Return [X, Y] of the center of cell containing provided text 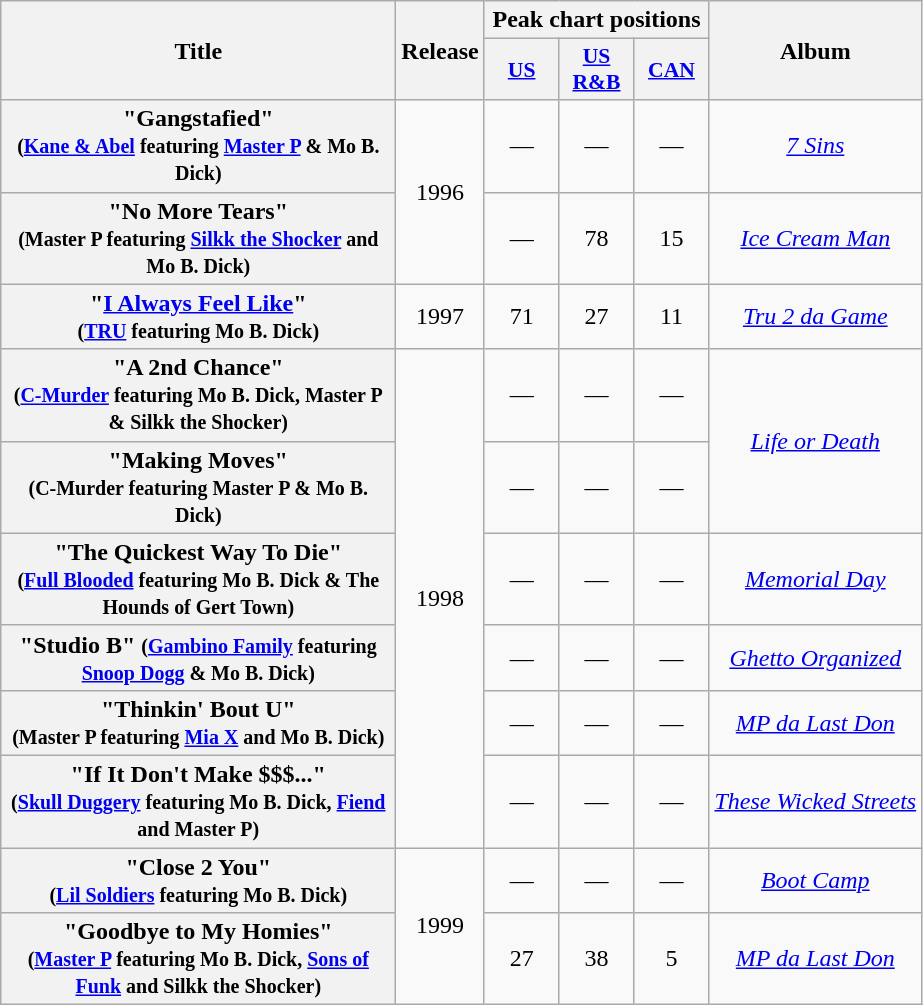
Boot Camp [816, 880]
38 [596, 959]
"Making Moves"(C-Murder featuring Master P & Mo B. Dick) [198, 487]
1996 [440, 192]
CAN [672, 70]
78 [596, 238]
71 [522, 316]
Ghetto Organized [816, 658]
Ice Cream Man [816, 238]
"The Quickest Way To Die"(Full Blooded featuring Mo B. Dick & The Hounds of Gert Town) [198, 579]
Release [440, 50]
US [522, 70]
15 [672, 238]
Album [816, 50]
"If It Don't Make $$$..."(Skull Duggery featuring Mo B. Dick, Fiend and Master P) [198, 801]
"Close 2 You"(Lil Soldiers featuring Mo B. Dick) [198, 880]
Peak chart positions [596, 20]
1999 [440, 926]
"Goodbye to My Homies"(Master P featuring Mo B. Dick, Sons of Funk and Silkk the Shocker) [198, 959]
"I Always Feel Like"(TRU featuring Mo B. Dick) [198, 316]
USR&B [596, 70]
Life or Death [816, 441]
7 Sins [816, 146]
1997 [440, 316]
"Studio B" (Gambino Family featuring Snoop Dogg & Mo B. Dick) [198, 658]
"Gangstafied"(Kane & Abel featuring Master P & Mo B. Dick) [198, 146]
These Wicked Streets [816, 801]
"No More Tears"(Master P featuring Silkk the Shocker and Mo B. Dick) [198, 238]
Title [198, 50]
"A 2nd Chance"(C-Murder featuring Mo B. Dick, Master P & Silkk the Shocker) [198, 395]
Memorial Day [816, 579]
Tru 2 da Game [816, 316]
11 [672, 316]
"Thinkin' Bout U"(Master P featuring Mia X and Mo B. Dick) [198, 722]
1998 [440, 598]
5 [672, 959]
